Search for the cell housing the specified text and yield its (x, y) center coordinate. 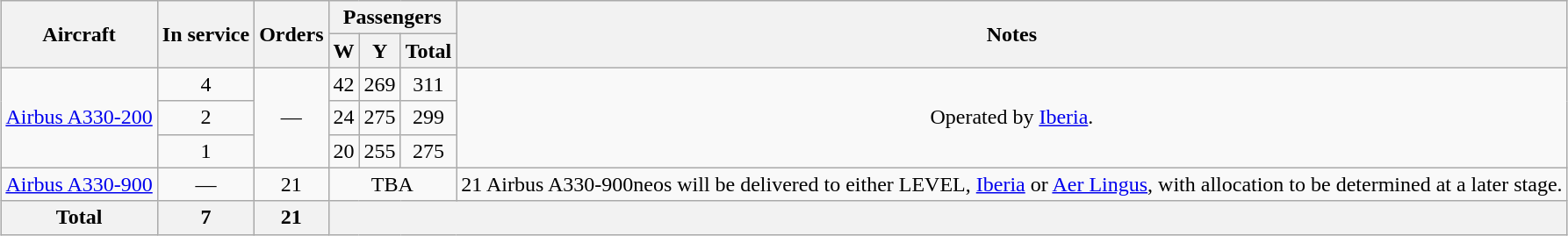
311 (428, 84)
In service (205, 34)
24 (344, 118)
Notes (1011, 34)
Orders (291, 34)
299 (428, 118)
7 (205, 218)
42 (344, 84)
1 (205, 151)
21 Airbus A330-900neos will be delivered to either LEVEL, Iberia or Aer Lingus, with allocation to be determined at a later stage. (1011, 184)
TBA (392, 184)
2 (205, 118)
4 (205, 84)
Operated by Iberia. (1011, 118)
Y (379, 51)
Airbus A330-200 (79, 118)
20 (344, 151)
Passengers (392, 18)
Aircraft (79, 34)
Airbus A330-900 (79, 184)
255 (379, 151)
269 (379, 84)
W (344, 51)
